Locate the cell with the specified text and output its (X, Y) center coordinate. 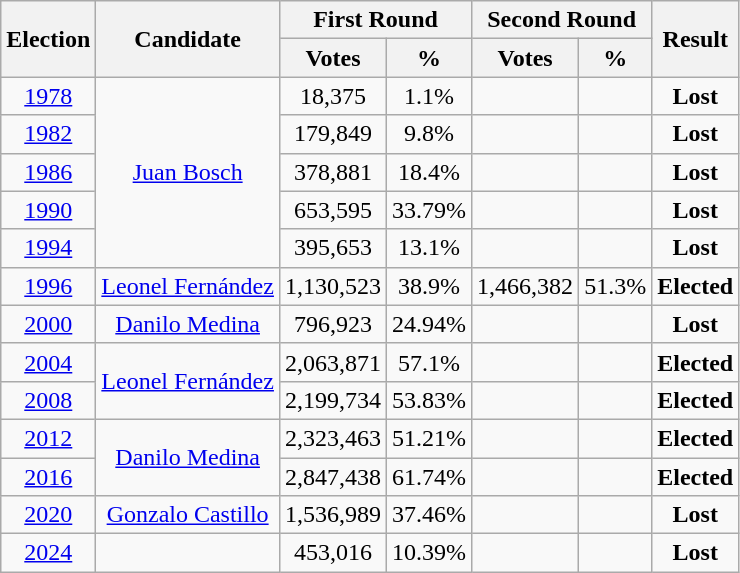
2008 (48, 400)
Juan Bosch (188, 172)
453,016 (332, 553)
Election (48, 39)
First Round (375, 20)
24.94% (430, 324)
Result (696, 39)
2020 (48, 515)
1996 (48, 286)
1990 (48, 210)
1986 (48, 172)
2012 (48, 438)
38.9% (430, 286)
51.3% (616, 286)
796,923 (332, 324)
1982 (48, 134)
13.1% (430, 248)
18,375 (332, 96)
179,849 (332, 134)
2024 (48, 553)
653,595 (332, 210)
33.79% (430, 210)
1,130,523 (332, 286)
2004 (48, 362)
Gonzalo Castillo (188, 515)
53.83% (430, 400)
2000 (48, 324)
2,199,734 (332, 400)
2,323,463 (332, 438)
2,063,871 (332, 362)
18.4% (430, 172)
Second Round (562, 20)
1994 (48, 248)
2,847,438 (332, 477)
378,881 (332, 172)
1978 (48, 96)
37.46% (430, 515)
2016 (48, 477)
10.39% (430, 553)
57.1% (430, 362)
61.74% (430, 477)
9.8% (430, 134)
1.1% (430, 96)
1,536,989 (332, 515)
1,466,382 (526, 286)
395,653 (332, 248)
51.21% (430, 438)
Candidate (188, 39)
